From the cell containing the given text, extract its center point as (X, Y) coordinate. 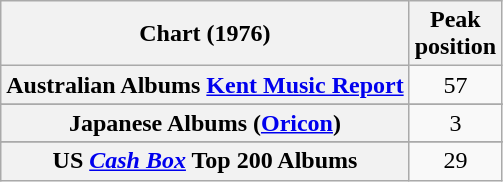
Chart (1976) (205, 34)
57 (455, 85)
Australian Albums Kent Music Report (205, 85)
US Cash Box Top 200 Albums (205, 161)
Peakposition (455, 34)
3 (455, 123)
29 (455, 161)
Japanese Albums (Oricon) (205, 123)
